Locate the cell with the specified text and output its (X, Y) center coordinate. 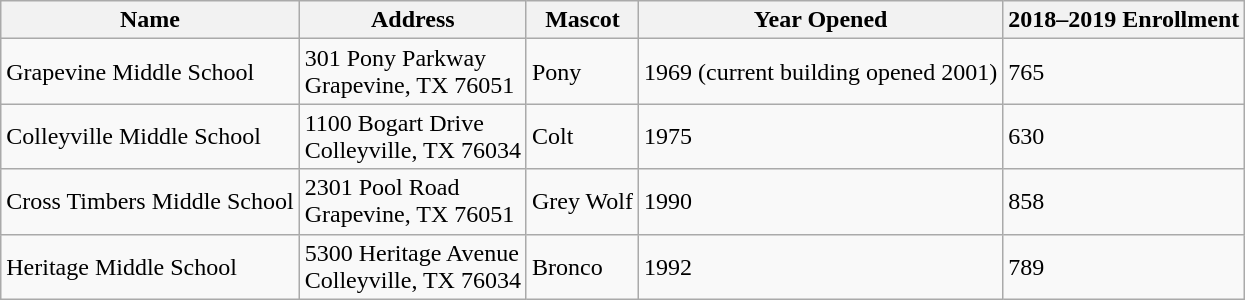
630 (1124, 136)
Heritage Middle School (150, 266)
Grapevine Middle School (150, 72)
301 Pony ParkwayGrapevine, TX 76051 (412, 72)
Cross Timbers Middle School (150, 202)
Pony (582, 72)
1992 (820, 266)
Grey Wolf (582, 202)
858 (1124, 202)
Address (412, 20)
1990 (820, 202)
5300 Heritage AvenueColleyville, TX 76034 (412, 266)
789 (1124, 266)
1100 Bogart DriveColleyville, TX 76034 (412, 136)
Mascot (582, 20)
Colleyville Middle School (150, 136)
1969 (current building opened 2001) (820, 72)
Colt (582, 136)
2018–2019 Enrollment (1124, 20)
Bronco (582, 266)
Name (150, 20)
765 (1124, 72)
1975 (820, 136)
Year Opened (820, 20)
2301 Pool RoadGrapevine, TX 76051 (412, 202)
